From the cell containing the given text, extract its center point as (X, Y) coordinate. 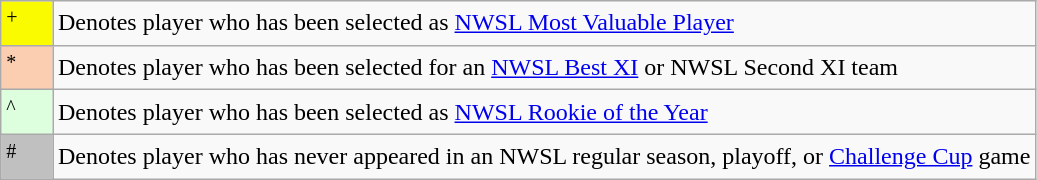
^ (27, 112)
+ (27, 24)
# (27, 156)
Denotes player who has been selected as NWSL Rookie of the Year (544, 112)
Denotes player who has been selected for an NWSL Best XI or NWSL Second XI team (544, 68)
* (27, 68)
Denotes player who has been selected as NWSL Most Valuable Player (544, 24)
Denotes player who has never appeared in an NWSL regular season, playoff, or Challenge Cup game (544, 156)
